Find where the given text appears and provide that cell's center as (x, y) coordinate. 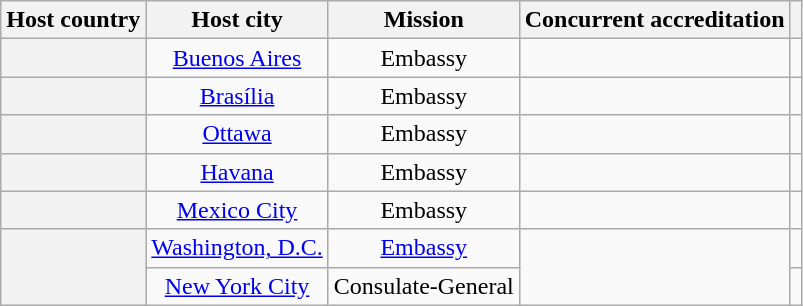
Brasília (237, 96)
Host city (237, 20)
Host country (74, 20)
Concurrent accreditation (654, 20)
New York City (237, 286)
Mission (424, 20)
Mexico City (237, 210)
Havana (237, 172)
Washington, D.C. (237, 248)
Consulate-General (424, 286)
Buenos Aires (237, 58)
Ottawa (237, 134)
